Scan for the cell matching the given text and deliver its (x, y) coordinate at center. 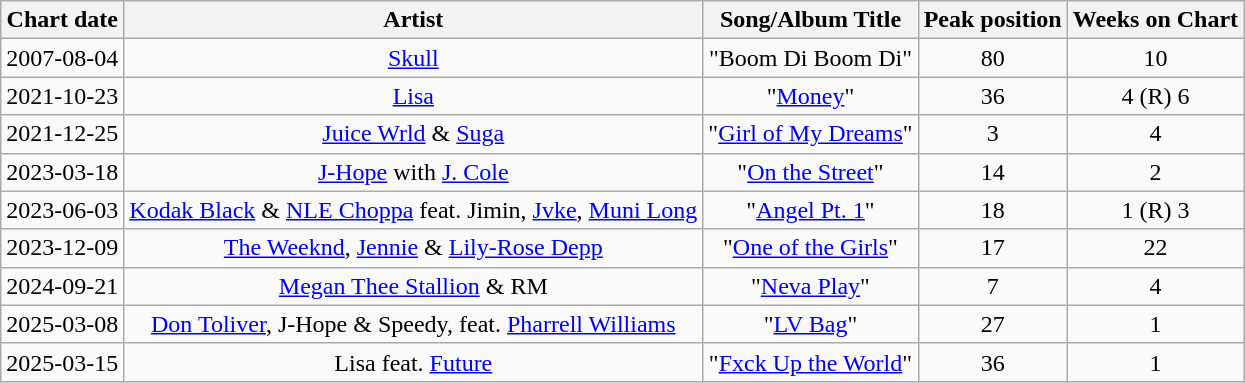
Kodak Black & NLE Choppa feat. Jimin, Jvke, Muni Long (414, 210)
14 (992, 172)
7 (992, 286)
2025-03-15 (62, 362)
Lisa feat. Future (414, 362)
2025-03-08 (62, 324)
17 (992, 248)
Song/Album Title (810, 20)
"On the Street" (810, 172)
"Angel Pt. 1" (810, 210)
2021-10-23 (62, 96)
2021-12-25 (62, 134)
The Weeknd, Jennie & Lily-Rose Depp (414, 248)
"Boom Di Boom Di" (810, 58)
Weeks on Chart (1155, 20)
"Fxck Up the World" (810, 362)
Artist (414, 20)
2023-06-03 (62, 210)
Skull (414, 58)
22 (1155, 248)
2 (1155, 172)
80 (992, 58)
"Girl of My Dreams" (810, 134)
J-Hope with J. Cole (414, 172)
27 (992, 324)
"One of the Girls" (810, 248)
2023-03-18 (62, 172)
18 (992, 210)
"LV Bag" (810, 324)
2023-12-09 (62, 248)
3 (992, 134)
Juice Wrld & Suga (414, 134)
4 (R) 6 (1155, 96)
"Neva Play" (810, 286)
Lisa (414, 96)
"Money" (810, 96)
Don Toliver, J-Hope & Speedy, feat. Pharrell Williams (414, 324)
2024-09-21 (62, 286)
Peak position (992, 20)
10 (1155, 58)
1 (R) 3 (1155, 210)
2007-08-04 (62, 58)
Chart date (62, 20)
Megan Thee Stallion & RM (414, 286)
